From the cell containing the given text, extract its center point as [x, y] coordinate. 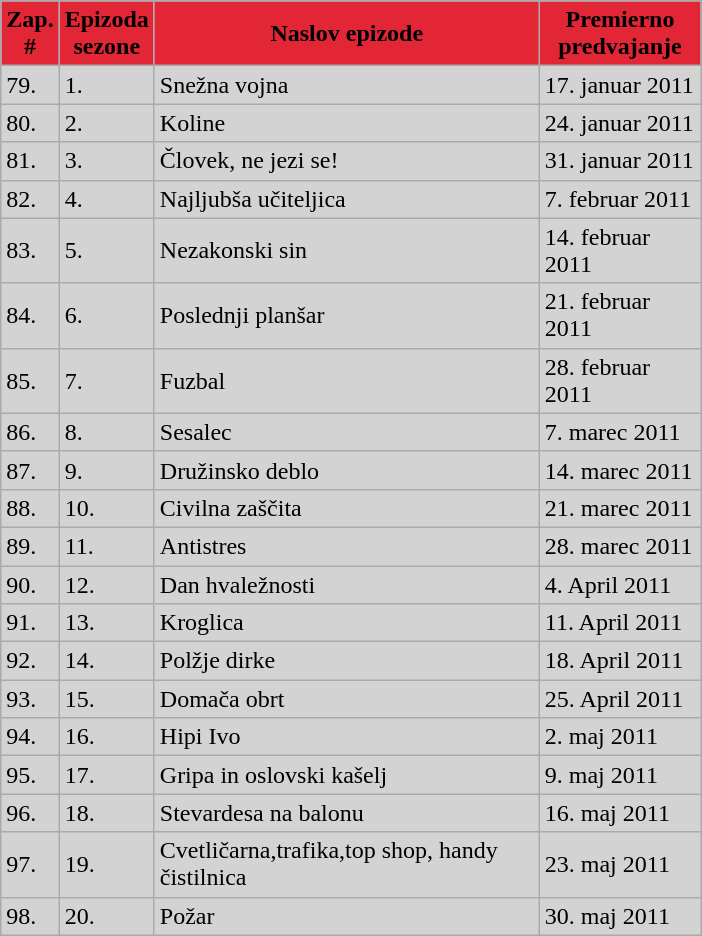
84. [30, 316]
7. februar 2011 [620, 199]
28. februar 2011 [620, 380]
Fuzbal [346, 380]
81. [30, 161]
13. [106, 623]
Premiernopredvajanje [620, 34]
89. [30, 546]
21. februar 2011 [620, 316]
80. [30, 123]
16. maj 2011 [620, 813]
Človek, ne jezi se! [346, 161]
18. April 2011 [620, 661]
79. [30, 85]
8. [106, 432]
21. marec 2011 [620, 508]
Domača obrt [346, 699]
2. [106, 123]
18. [106, 813]
Nezakonski sin [346, 250]
Sesalec [346, 432]
16. [106, 737]
28. marec 2011 [620, 546]
Družinsko deblo [346, 470]
31. januar 2011 [620, 161]
3. [106, 161]
Najljubša učiteljica [346, 199]
6. [106, 316]
Dan hvaležnosti [346, 585]
7. marec 2011 [620, 432]
Hipi Ivo [346, 737]
9. maj 2011 [620, 775]
92. [30, 661]
Polžje dirke [346, 661]
11. [106, 546]
12. [106, 585]
24. januar 2011 [620, 123]
9. [106, 470]
Naslov epizode [346, 34]
23. maj 2011 [620, 864]
95. [30, 775]
Stevardesa na balonu [346, 813]
19. [106, 864]
Antistres [346, 546]
91. [30, 623]
14. [106, 661]
97. [30, 864]
4. April 2011 [620, 585]
Požar [346, 916]
30. maj 2011 [620, 916]
Poslednji planšar [346, 316]
83. [30, 250]
14. februar 2011 [620, 250]
25. April 2011 [620, 699]
90. [30, 585]
Kroglica [346, 623]
Zap.# [30, 34]
Epizodasezone [106, 34]
94. [30, 737]
1. [106, 85]
Gripa in oslovski kašelj [346, 775]
Cvetličarna,trafika,top shop, handy čistilnica [346, 864]
15. [106, 699]
88. [30, 508]
98. [30, 916]
20. [106, 916]
96. [30, 813]
Koline [346, 123]
7. [106, 380]
82. [30, 199]
Snežna vojna [346, 85]
17. januar 2011 [620, 85]
93. [30, 699]
Civilna zaščita [346, 508]
10. [106, 508]
5. [106, 250]
86. [30, 432]
2. maj 2011 [620, 737]
4. [106, 199]
14. marec 2011 [620, 470]
11. April 2011 [620, 623]
17. [106, 775]
87. [30, 470]
85. [30, 380]
